Return the (X, Y) coordinate for the center point of the cell that contains the specified text.  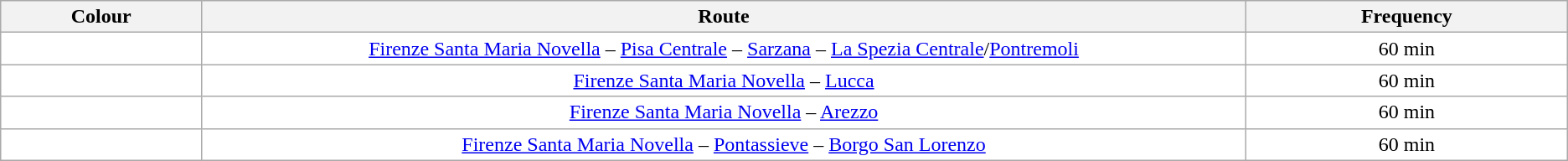
Firenze Santa Maria Novella – Pontassieve – Borgo San Lorenzo (724, 144)
Firenze Santa Maria Novella – Lucca (724, 80)
Route (724, 17)
Colour (101, 17)
Firenze Santa Maria Novella – Pisa Centrale – Sarzana – La Spezia Centrale/Pontremoli (724, 49)
Firenze Santa Maria Novella – Arezzo (724, 112)
Frequency (1407, 17)
